Provide the (x, y) coordinate of the cell's center where the given text is located.  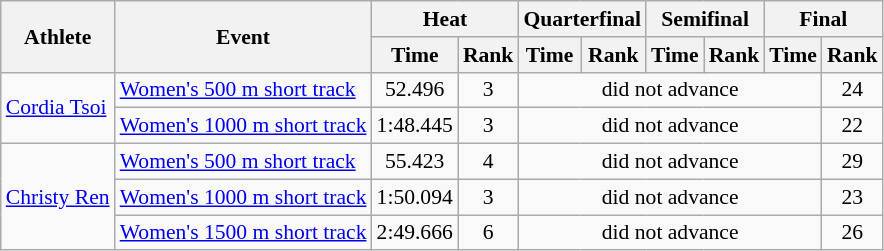
Women's 1500 m short track (244, 233)
24 (852, 90)
23 (852, 197)
2:49.666 (415, 233)
4 (488, 162)
52.496 (415, 90)
22 (852, 126)
Christy Ren (58, 198)
1:48.445 (415, 126)
Semifinal (705, 19)
Quarterfinal (582, 19)
Event (244, 36)
Heat (446, 19)
1:50.094 (415, 197)
Final (823, 19)
Cordia Tsoi (58, 108)
26 (852, 233)
Athlete (58, 36)
55.423 (415, 162)
6 (488, 233)
29 (852, 162)
